For the text-containing cell, return its midpoint in [x, y] coordinate format. 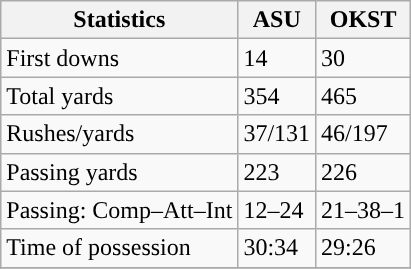
354 [277, 96]
ASU [277, 20]
30:34 [277, 248]
OKST [364, 20]
223 [277, 172]
465 [364, 96]
Time of possession [120, 248]
12–24 [277, 210]
29:26 [364, 248]
Passing yards [120, 172]
Total yards [120, 96]
First downs [120, 58]
Statistics [120, 20]
46/197 [364, 134]
21–38–1 [364, 210]
Passing: Comp–Att–Int [120, 210]
14 [277, 58]
30 [364, 58]
226 [364, 172]
37/131 [277, 134]
Rushes/yards [120, 134]
